Identify which cell holds the provided text, then report its (x, y) central coordinate. 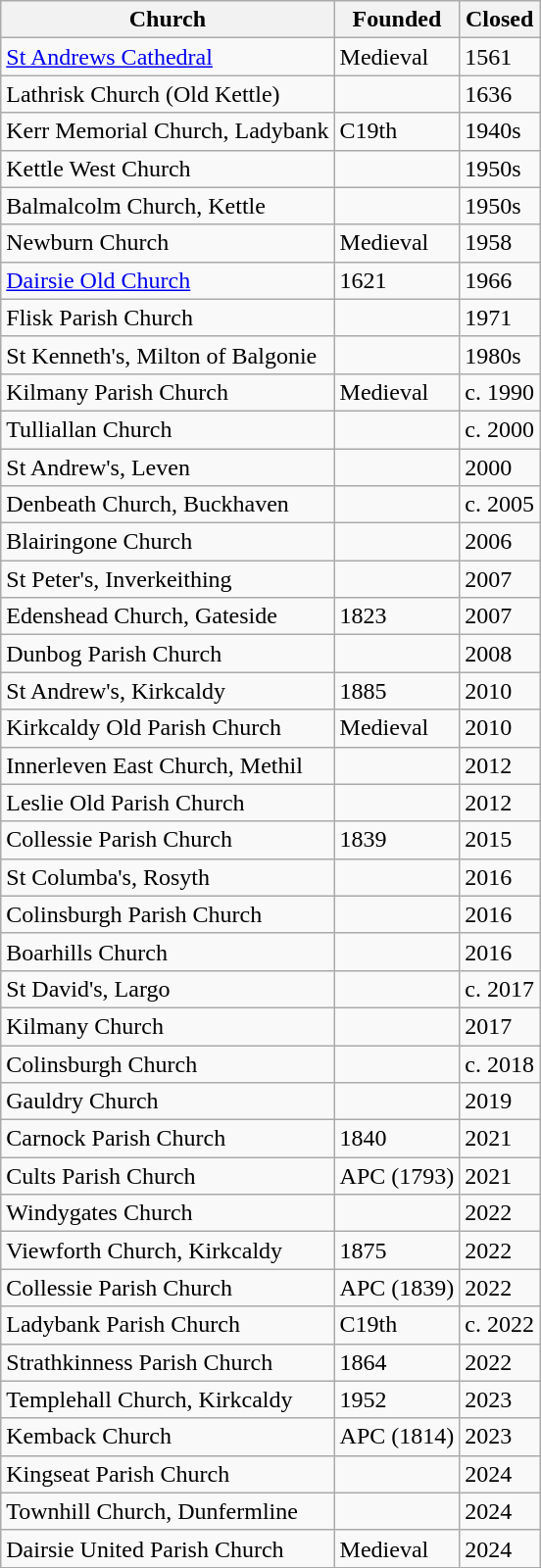
Kilmany Church (168, 1026)
Tulliallan Church (168, 429)
Lathrisk Church (Old Kettle) (168, 94)
Flisk Parish Church (168, 318)
c. 2000 (500, 429)
Colinsburgh Church (168, 1063)
Dunbog Parish Church (168, 654)
2017 (500, 1026)
APC (1793) (397, 1176)
St Kenneth's, Milton of Balgonie (168, 355)
Viewforth Church, Kirkcaldy (168, 1250)
c. 2018 (500, 1063)
St Columba's, Rosyth (168, 877)
Dairsie United Parish Church (168, 1548)
1839 (397, 840)
Church (168, 20)
Colinsburgh Parish Church (168, 914)
1971 (500, 318)
2015 (500, 840)
Kilmany Parish Church (168, 392)
Dairsie Old Church (168, 280)
Leslie Old Parish Church (168, 803)
Blairingone Church (168, 542)
c. 2022 (500, 1325)
St Andrew's, Leven (168, 467)
1966 (500, 280)
1958 (500, 243)
1885 (397, 691)
Strathkinness Parish Church (168, 1362)
Kingseat Parish Church (168, 1474)
Gauldry Church (168, 1102)
Closed (500, 20)
St Peter's, Inverkeithing (168, 579)
Newburn Church (168, 243)
1823 (397, 616)
Townhill Church, Dunfermline (168, 1511)
c. 2017 (500, 989)
Ladybank Parish Church (168, 1325)
St David's, Largo (168, 989)
Kettle West Church (168, 169)
1940s (500, 131)
1864 (397, 1362)
1636 (500, 94)
c. 2005 (500, 505)
Carnock Parish Church (168, 1139)
1952 (397, 1399)
1875 (397, 1250)
2019 (500, 1102)
2008 (500, 654)
APC (1839) (397, 1288)
2000 (500, 467)
Boarhills Church (168, 952)
1621 (397, 280)
St Andrews Cathedral (168, 57)
Edenshead Church, Gateside (168, 616)
c. 1990 (500, 392)
1561 (500, 57)
Founded (397, 20)
Windygates Church (168, 1213)
Kemback Church (168, 1437)
Kirkcaldy Old Parish Church (168, 728)
Templehall Church, Kirkcaldy (168, 1399)
1840 (397, 1139)
1980s (500, 355)
Balmalcolm Church, Kettle (168, 206)
St Andrew's, Kirkcaldy (168, 691)
APC (1814) (397, 1437)
Denbeath Church, Buckhaven (168, 505)
Kerr Memorial Church, Ladybank (168, 131)
Innerleven East Church, Methil (168, 765)
Cults Parish Church (168, 1176)
2006 (500, 542)
